Detect which cell encompasses the target text, then output its [x, y] center coordinate. 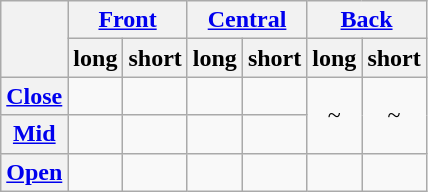
Close [34, 96]
Mid [34, 134]
Open [34, 172]
Back [366, 20]
Front [128, 20]
Central [246, 20]
